Scan for the cell matching the given text and deliver its [X, Y] coordinate at center. 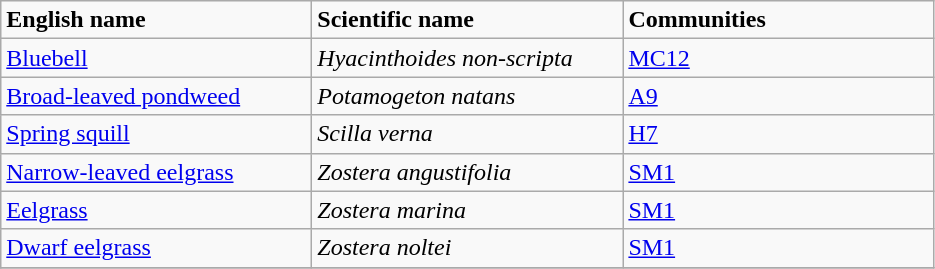
Potamogeton natans [468, 96]
Scilla verna [468, 134]
Narrow-leaved eelgrass [156, 172]
Dwarf eelgrass [156, 248]
Eelgrass [156, 210]
Communities [778, 20]
Zostera marina [468, 210]
Bluebell [156, 58]
H7 [778, 134]
Scientific name [468, 20]
A9 [778, 96]
Broad-leaved pondweed [156, 96]
Zostera angustifolia [468, 172]
Zostera noltei [468, 248]
English name [156, 20]
MC12 [778, 58]
Spring squill [156, 134]
Hyacinthoides non-scripta [468, 58]
